Return (X, Y) of the center of cell containing provided text 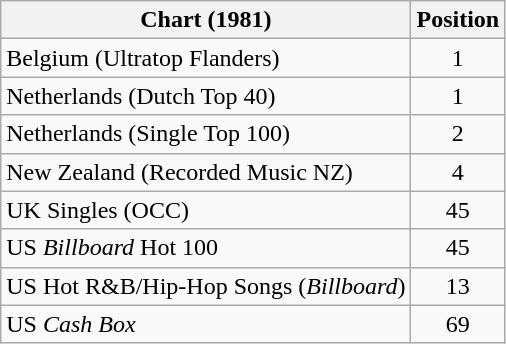
Belgium (Ultratop Flanders) (206, 58)
2 (458, 134)
US Billboard Hot 100 (206, 248)
4 (458, 172)
Netherlands (Single Top 100) (206, 134)
US Cash Box (206, 324)
Netherlands (Dutch Top 40) (206, 96)
69 (458, 324)
13 (458, 286)
New Zealand (Recorded Music NZ) (206, 172)
US Hot R&B/Hip-Hop Songs (Billboard) (206, 286)
Position (458, 20)
Chart (1981) (206, 20)
UK Singles (OCC) (206, 210)
